From the cell containing the given text, extract its center point as (X, Y) coordinate. 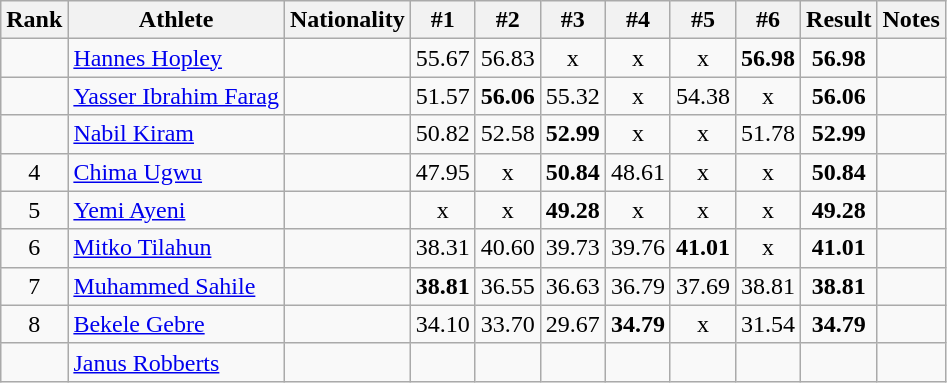
#6 (768, 20)
55.32 (572, 96)
Muhammed Sahile (176, 286)
48.61 (638, 172)
#3 (572, 20)
Yemi Ayeni (176, 210)
#2 (508, 20)
#4 (638, 20)
56.83 (508, 58)
Nabil Kiram (176, 134)
Athlete (176, 20)
7 (34, 286)
#1 (442, 20)
34.10 (442, 324)
6 (34, 248)
50.82 (442, 134)
39.73 (572, 248)
36.55 (508, 286)
Mitko Tilahun (176, 248)
Chima Ugwu (176, 172)
38.31 (442, 248)
52.58 (508, 134)
4 (34, 172)
54.38 (702, 96)
31.54 (768, 324)
39.76 (638, 248)
8 (34, 324)
Yasser Ibrahim Farag (176, 96)
Notes (911, 20)
Janus Robberts (176, 362)
Result (839, 20)
5 (34, 210)
37.69 (702, 286)
29.67 (572, 324)
Hannes Hopley (176, 58)
55.67 (442, 58)
51.57 (442, 96)
40.60 (508, 248)
Bekele Gebre (176, 324)
51.78 (768, 134)
33.70 (508, 324)
#5 (702, 20)
Nationality (347, 20)
Rank (34, 20)
36.79 (638, 286)
36.63 (572, 286)
47.95 (442, 172)
